Identify which cell holds the provided text, then report its [x, y] central coordinate. 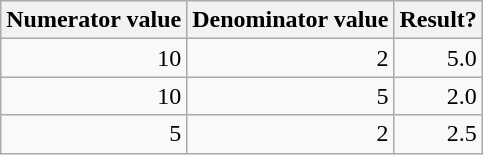
2.5 [438, 134]
5.0 [438, 58]
2.0 [438, 96]
Numerator value [94, 20]
Result? [438, 20]
Denominator value [290, 20]
